Return (X, Y) of the center of cell containing provided text 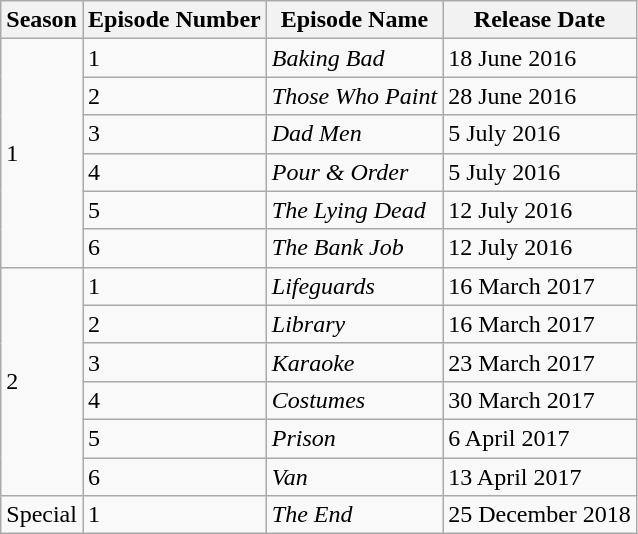
Dad Men (354, 134)
Those Who Paint (354, 96)
18 June 2016 (540, 58)
Van (354, 477)
23 March 2017 (540, 362)
The End (354, 515)
Prison (354, 438)
Release Date (540, 20)
Baking Bad (354, 58)
The Bank Job (354, 248)
Karaoke (354, 362)
25 December 2018 (540, 515)
28 June 2016 (540, 96)
Episode Name (354, 20)
6 April 2017 (540, 438)
30 March 2017 (540, 400)
Episode Number (174, 20)
Season (42, 20)
Lifeguards (354, 286)
Special (42, 515)
Costumes (354, 400)
13 April 2017 (540, 477)
The Lying Dead (354, 210)
Pour & Order (354, 172)
Library (354, 324)
